Extract the [X, Y] coordinate from the center of the cell holding the provided text.  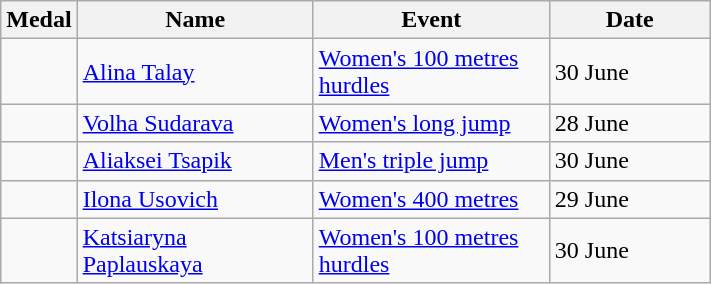
Name [195, 20]
Volha Sudarava [195, 123]
Event [431, 20]
Medal [39, 20]
Alina Talay [195, 72]
28 June [630, 123]
29 June [630, 199]
Ilona Usovich [195, 199]
Women's 400 metres [431, 199]
Women's long jump [431, 123]
Date [630, 20]
Aliaksei Tsapik [195, 161]
Katsiaryna Paplauskaya [195, 250]
Men's triple jump [431, 161]
